Scan for the cell matching the given text and deliver its (X, Y) coordinate at center. 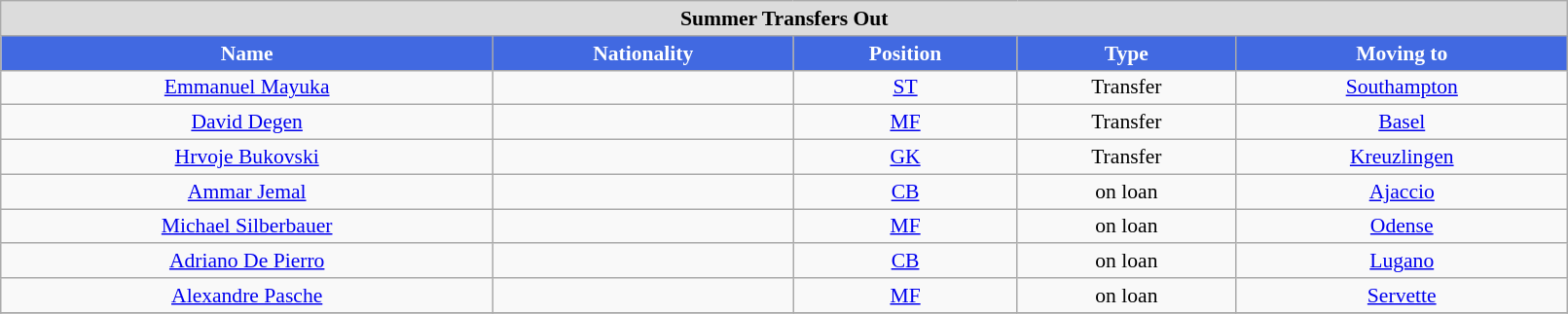
Ajaccio (1402, 192)
Position (905, 53)
Adriano De Pierro (247, 262)
Moving to (1402, 53)
Nationality (643, 53)
Michael Silberbauer (247, 227)
Ammar Jemal (247, 192)
Emmanuel Mayuka (247, 87)
Servette (1402, 296)
David Degen (247, 122)
Hrvoje Bukovski (247, 157)
Summer Transfers Out (784, 18)
ST (905, 87)
Type (1127, 53)
Odense (1402, 227)
Kreuzlingen (1402, 157)
Name (247, 53)
Southampton (1402, 87)
GK (905, 157)
Basel (1402, 122)
Alexandre Pasche (247, 296)
Lugano (1402, 262)
